For the text-containing cell, return its midpoint in (x, y) coordinate format. 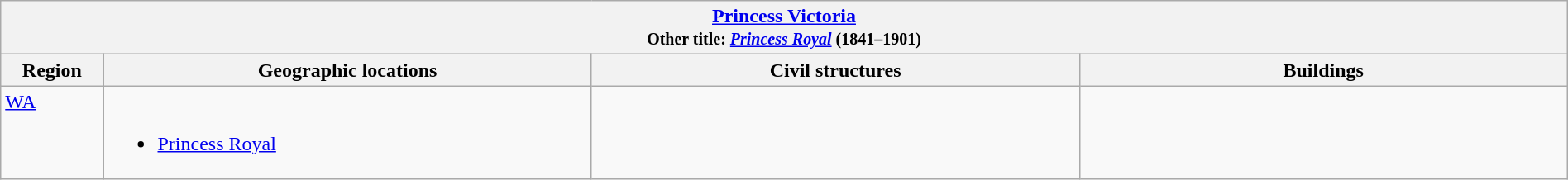
WA (52, 132)
Region (52, 70)
Geographic locations (347, 70)
Civil structures (835, 70)
Princess VictoriaOther title: Princess Royal (1841–1901) (784, 28)
Buildings (1323, 70)
Princess Royal (347, 132)
